For the text-containing cell, return its midpoint in (x, y) coordinate format. 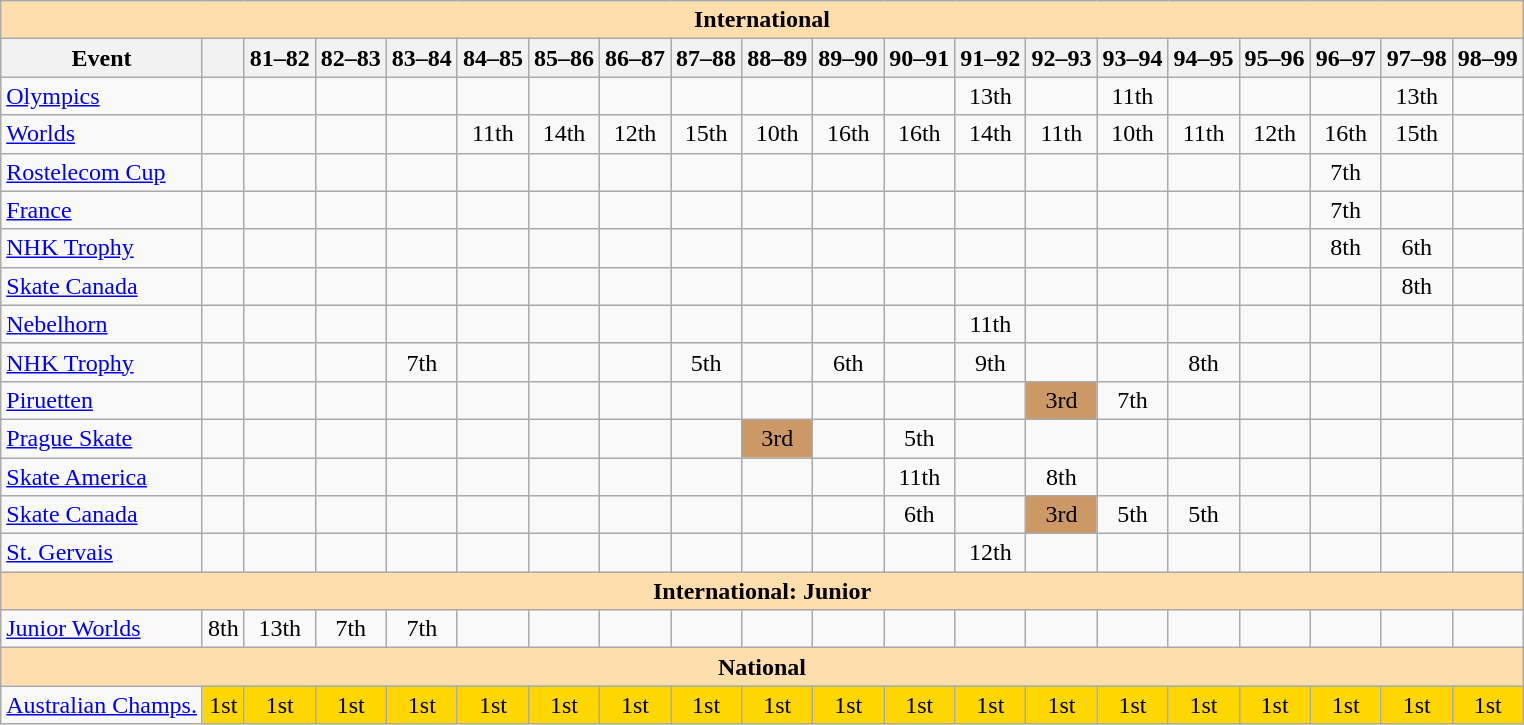
89–90 (848, 58)
Skate America (102, 477)
83–84 (422, 58)
France (102, 210)
82–83 (350, 58)
Piruetten (102, 400)
95–96 (1274, 58)
98–99 (1488, 58)
92–93 (1062, 58)
Event (102, 58)
Worlds (102, 134)
Australian Champs. (102, 705)
94–95 (1204, 58)
Prague Skate (102, 438)
Nebelhorn (102, 324)
88–89 (778, 58)
97–98 (1416, 58)
93–94 (1132, 58)
Rostelecom Cup (102, 172)
85–86 (564, 58)
91–92 (990, 58)
St. Gervais (102, 553)
87–88 (706, 58)
International: Junior (762, 591)
90–91 (920, 58)
84–85 (492, 58)
International (762, 20)
Olympics (102, 96)
86–87 (636, 58)
81–82 (280, 58)
96–97 (1346, 58)
Junior Worlds (102, 629)
9th (990, 362)
National (762, 667)
